Return [x, y] of the center of cell containing provided text 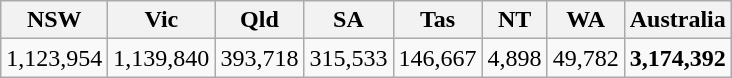
NSW [54, 20]
NT [514, 20]
Qld [260, 20]
SA [348, 20]
1,139,840 [162, 58]
49,782 [586, 58]
Australia [678, 20]
146,667 [438, 58]
Vic [162, 20]
1,123,954 [54, 58]
WA [586, 20]
4,898 [514, 58]
Tas [438, 20]
315,533 [348, 58]
3,174,392 [678, 58]
393,718 [260, 58]
